Determine the [X, Y] coordinate at the center of the cell enclosing the given text.  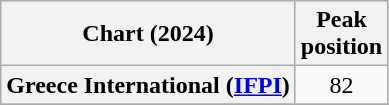
Peakposition [341, 34]
Chart (2024) [148, 34]
82 [341, 85]
Greece International (IFPI) [148, 85]
